Identify which cell holds the provided text, then report its (x, y) central coordinate. 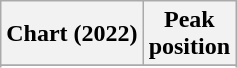
Peakposition (189, 34)
Chart (2022) (72, 34)
